Return the (X, Y) coordinate for the center point of the cell that contains the specified text.  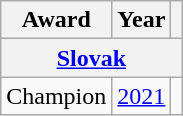
2021 (142, 96)
Award (56, 20)
Champion (56, 96)
Slovak (92, 58)
Year (142, 20)
